Output the [X, Y] coordinate of the center of the cell containing the given text.  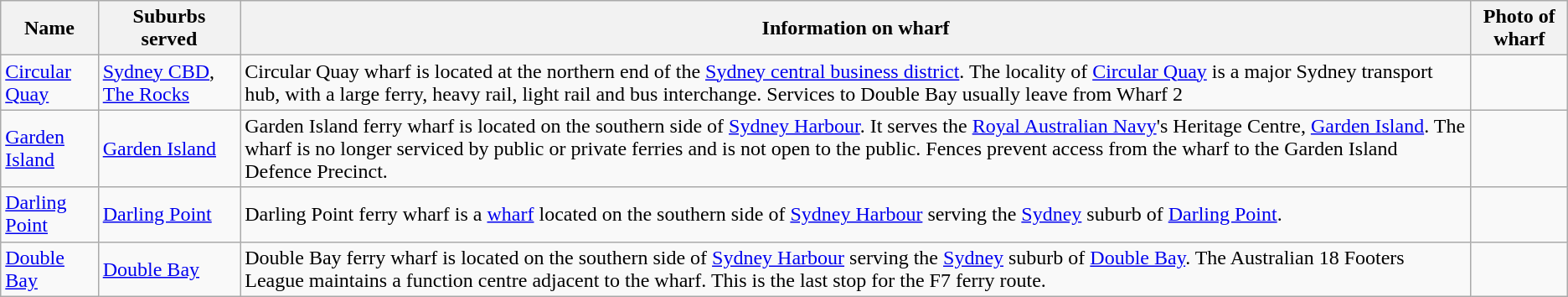
Photo of wharf [1519, 29]
Sydney CBD, The Rocks [169, 82]
Information on wharf [856, 29]
Darling Point ferry wharf is a wharf located on the southern side of Sydney Harbour serving the Sydney suburb of Darling Point. [856, 215]
Suburbs served [169, 29]
Circular Quay [49, 82]
Name [49, 29]
